Determine the (x, y) coordinate at the center of the cell enclosing the given text.  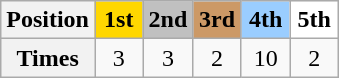
4th (266, 20)
1st (118, 20)
3rd (218, 20)
2nd (168, 20)
10 (266, 58)
Position (48, 20)
Times (48, 58)
5th (314, 20)
